Scan for the cell matching the given text and deliver its (x, y) coordinate at center. 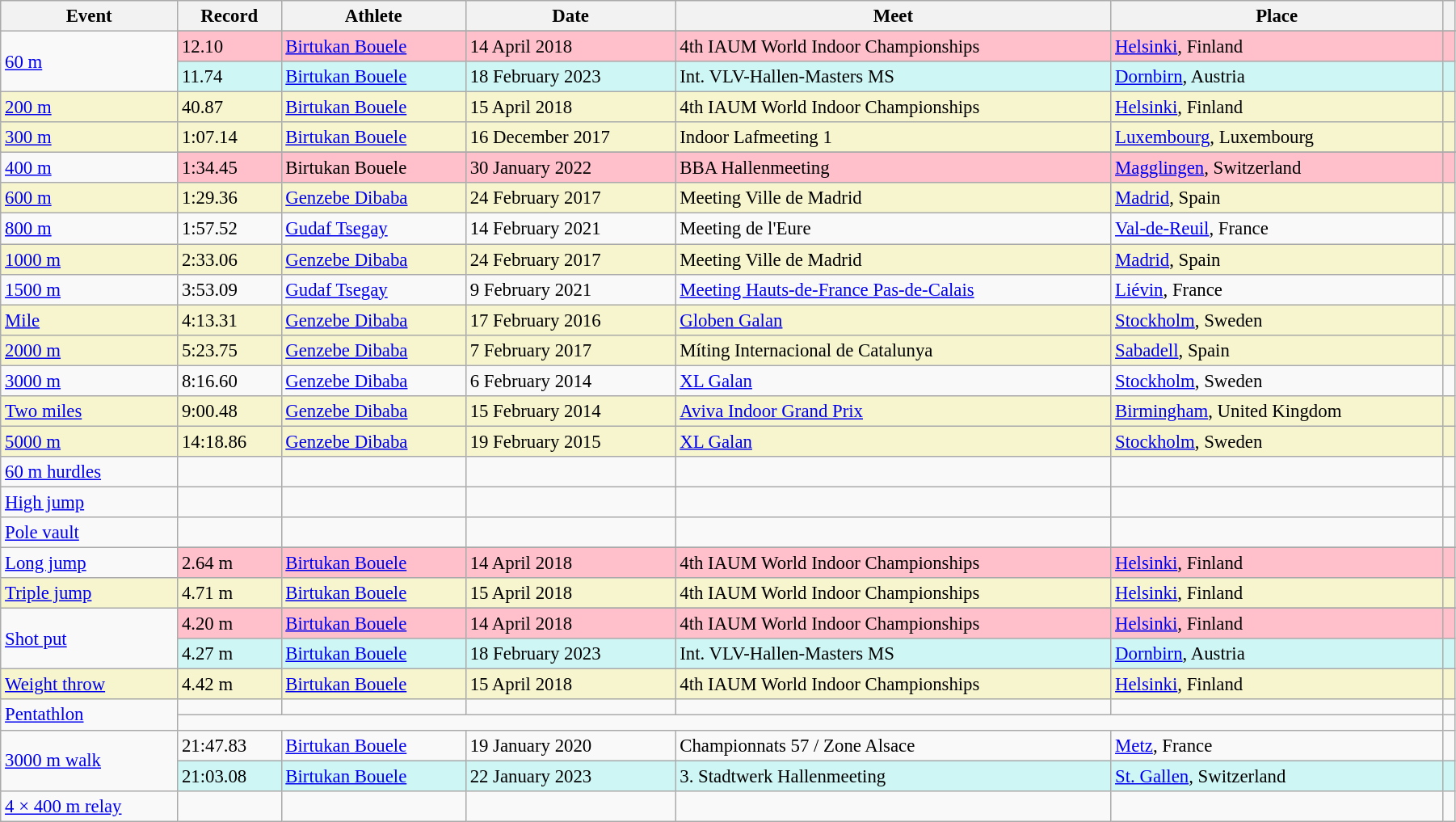
300 m (89, 137)
High jump (89, 502)
4:13.31 (229, 320)
4.27 m (229, 654)
4.42 m (229, 685)
Two miles (89, 411)
Val-de-Reuil, France (1277, 229)
15 February 2014 (570, 411)
17 February 2016 (570, 320)
Long jump (89, 563)
2000 m (89, 350)
Weight throw (89, 685)
6 February 2014 (570, 381)
3. Stadtwerk Hallenmeeting (894, 776)
BBA Hallenmeeting (894, 168)
200 m (89, 107)
1500 m (89, 289)
Athlete (373, 16)
9:00.48 (229, 411)
1000 m (89, 259)
Liévin, France (1277, 289)
7 February 2017 (570, 350)
Aviva Indoor Grand Prix (894, 411)
21:03.08 (229, 776)
3000 m walk (89, 760)
14 February 2021 (570, 229)
11.74 (229, 77)
Record (229, 16)
3:53.09 (229, 289)
600 m (89, 198)
Event (89, 16)
5:23.75 (229, 350)
Luxembourg, Luxembourg (1277, 137)
40.87 (229, 107)
Triple jump (89, 593)
12.10 (229, 47)
4.20 m (229, 624)
Date (570, 16)
Magglingen, Switzerland (1277, 168)
St. Gallen, Switzerland (1277, 776)
Globen Galan (894, 320)
30 January 2022 (570, 168)
Pentathlon (89, 715)
Mile (89, 320)
9 February 2021 (570, 289)
4 × 400 m relay (89, 806)
1:57.52 (229, 229)
60 m (89, 61)
Shot put (89, 639)
1:29.36 (229, 198)
Indoor Lafmeeting 1 (894, 137)
5000 m (89, 441)
Míting Internacional de Catalunya (894, 350)
8:16.60 (229, 381)
Meet (894, 16)
Pole vault (89, 533)
1:34.45 (229, 168)
Place (1277, 16)
Birmingham, United Kingdom (1277, 411)
Metz, France (1277, 745)
Meeting de l'Eure (894, 229)
2:33.06 (229, 259)
800 m (89, 229)
Meeting Hauts-de-France Pas-de-Calais (894, 289)
Sabadell, Spain (1277, 350)
19 January 2020 (570, 745)
2.64 m (229, 563)
1:07.14 (229, 137)
4.71 m (229, 593)
400 m (89, 168)
21:47.83 (229, 745)
14:18.86 (229, 441)
60 m hurdles (89, 472)
3000 m (89, 381)
16 December 2017 (570, 137)
19 February 2015 (570, 441)
Championnats 57 / Zone Alsace (894, 745)
22 January 2023 (570, 776)
